From the cell containing the given text, extract its center point as [x, y] coordinate. 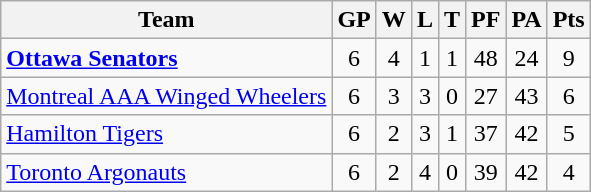
PA [526, 20]
9 [568, 58]
Hamilton Tigers [166, 134]
43 [526, 96]
T [452, 20]
Montreal AAA Winged Wheelers [166, 96]
Toronto Argonauts [166, 172]
24 [526, 58]
5 [568, 134]
37 [485, 134]
Pts [568, 20]
48 [485, 58]
Team [166, 20]
39 [485, 172]
GP [354, 20]
W [394, 20]
27 [485, 96]
PF [485, 20]
Ottawa Senators [166, 58]
L [424, 20]
